Return the [x, y] coordinate for the center point of the cell that contains the specified text.  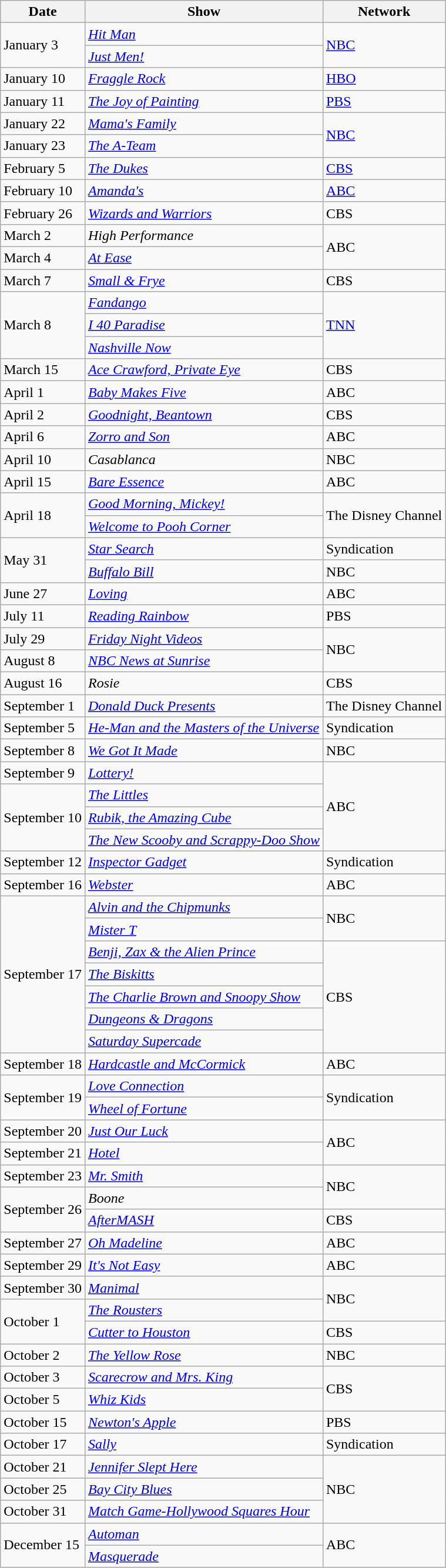
Benji, Zax & the Alien Prince [203, 952]
September 27 [43, 1243]
September 23 [43, 1176]
April 1 [43, 392]
September 16 [43, 885]
February 10 [43, 191]
October 21 [43, 1467]
Amanda's [203, 191]
The Littles [203, 795]
The A-Team [203, 146]
March 2 [43, 235]
Fandango [203, 303]
He-Man and the Masters of the Universe [203, 728]
Mr. Smith [203, 1176]
Jennifer Slept Here [203, 1467]
September 18 [43, 1064]
Bare Essence [203, 482]
Donald Duck Presents [203, 706]
Nashville Now [203, 348]
The Charlie Brown and Snoopy Show [203, 997]
Friday Night Videos [203, 638]
Date [43, 12]
January 10 [43, 79]
Wheel of Fortune [203, 1109]
January 11 [43, 101]
October 1 [43, 1321]
Welcome to Pooh Corner [203, 526]
September 30 [43, 1287]
Hardcastle and McCormick [203, 1064]
Manimal [203, 1287]
Masquerade [203, 1556]
October 25 [43, 1489]
Cutter to Houston [203, 1332]
Boone [203, 1198]
December 15 [43, 1545]
Network [384, 12]
High Performance [203, 235]
March 15 [43, 370]
March 4 [43, 258]
March 8 [43, 325]
February 5 [43, 168]
October 15 [43, 1422]
March 7 [43, 281]
September 19 [43, 1097]
Goodnight, Beantown [203, 415]
Alvin and the Chipmunks [203, 907]
Baby Makes Five [203, 392]
September 5 [43, 728]
February 26 [43, 213]
Ace Crawford, Private Eye [203, 370]
September 10 [43, 818]
Dungeons & Dragons [203, 1019]
Lottery! [203, 773]
September 26 [43, 1209]
The Rousters [203, 1310]
The Biskitts [203, 974]
Hit Man [203, 34]
Love Connection [203, 1086]
The Yellow Rose [203, 1355]
April 18 [43, 515]
August 16 [43, 683]
Whiz Kids [203, 1400]
At Ease [203, 258]
April 15 [43, 482]
Fraggle Rock [203, 79]
October 31 [43, 1512]
September 20 [43, 1131]
October 5 [43, 1400]
September 8 [43, 750]
September 21 [43, 1153]
TNN [384, 325]
April 6 [43, 437]
The New Scooby and Scrappy-Doo Show [203, 840]
October 2 [43, 1355]
NBC News at Sunrise [203, 661]
Small & Frye [203, 281]
Show [203, 12]
Star Search [203, 549]
It's Not Easy [203, 1265]
September 1 [43, 706]
May 31 [43, 560]
October 3 [43, 1377]
June 27 [43, 593]
Loving [203, 593]
July 11 [43, 616]
Reading Rainbow [203, 616]
January 23 [43, 146]
Automan [203, 1534]
Hotel [203, 1153]
August 8 [43, 661]
Mama's Family [203, 124]
Rosie [203, 683]
Rubik, the Amazing Cube [203, 818]
Scarecrow and Mrs. King [203, 1377]
January 22 [43, 124]
Wizards and Warriors [203, 213]
Mister T [203, 929]
HBO [384, 79]
Sally [203, 1444]
The Joy of Painting [203, 101]
Webster [203, 885]
September 9 [43, 773]
I 40 Paradise [203, 325]
Buffalo Bill [203, 571]
Just Our Luck [203, 1131]
We Got It Made [203, 750]
The Dukes [203, 168]
July 29 [43, 638]
Zorro and Son [203, 437]
October 17 [43, 1444]
Inspector Gadget [203, 862]
September 12 [43, 862]
Bay City Blues [203, 1489]
September 29 [43, 1265]
AfterMASH [203, 1220]
Casablanca [203, 459]
Match Game-Hollywood Squares Hour [203, 1512]
Newton's Apple [203, 1422]
September 17 [43, 974]
Just Men! [203, 56]
Oh Madeline [203, 1243]
April 10 [43, 459]
Saturday Supercade [203, 1042]
April 2 [43, 415]
January 3 [43, 45]
Good Morning, Mickey! [203, 504]
